Detect which cell encompasses the target text, then output its [X, Y] center coordinate. 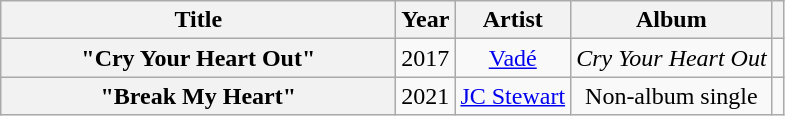
2017 [426, 58]
Cry Your Heart Out [672, 58]
2021 [426, 96]
Non-album single [672, 96]
Artist [513, 20]
Title [198, 20]
Vadé [513, 58]
"Cry Your Heart Out" [198, 58]
"Break My Heart" [198, 96]
Album [672, 20]
Year [426, 20]
JC Stewart [513, 96]
